For the text-containing cell, return its midpoint in (x, y) coordinate format. 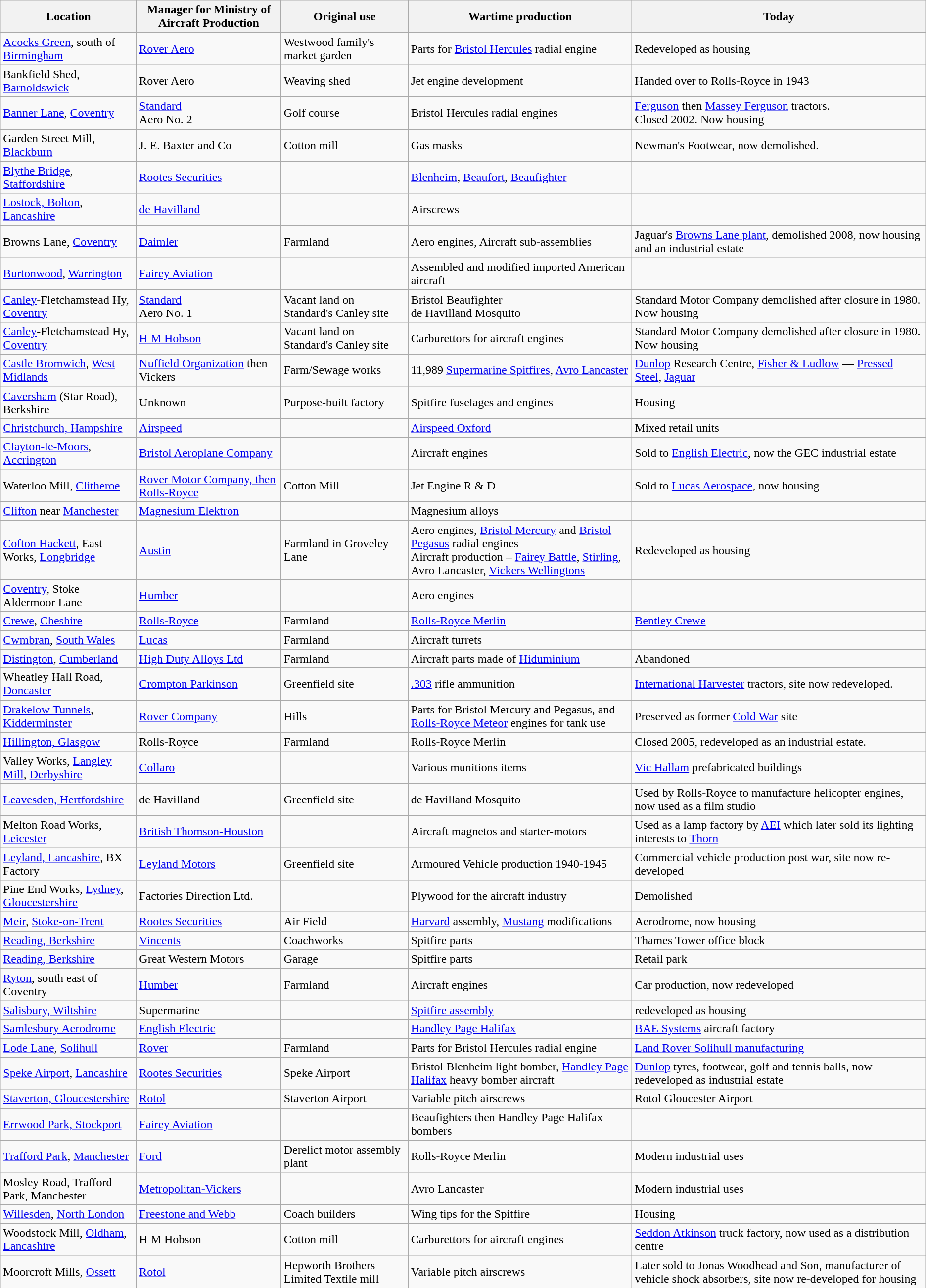
Coventry, Stoke Aldermoor Lane (68, 595)
Assembled and modified imported American aircraft (520, 274)
Sold to English Electric, now the GEC industrial estate (779, 454)
Bristol Blenheim light bomber, Handley Page Halifax heavy bomber aircraft (520, 1073)
Gas masks (520, 145)
Beaufighters then Handley Page Halifax bombers (520, 1124)
Aircraft parts made of Hiduminium (520, 659)
Mosley Road, Trafford Park, Manchester (68, 1189)
Hepworth Brothers Limited Textile mill (344, 1272)
Wing tips for the Spitfire (520, 1214)
Retail park (779, 959)
Caversham (Star Road), Berkshire (68, 402)
Daimler (209, 241)
Leyland, Lancashire, BX Factory (68, 863)
Bristol Aeroplane Company (209, 454)
Great Western Motors (209, 959)
Airscrews (520, 210)
Clayton-le-Moors, Accrington (68, 454)
Aero engines, Bristol Mercury and Bristol Pegasus radial enginesAircraft production – Fairey Battle, Stirling, Avro Lancaster, Vickers Wellingtons (520, 550)
Distington, Cumberland (68, 659)
Newman's Footwear, now demolished. (779, 145)
Cofton Hackett, East Works, Longbridge (68, 550)
Harvard assembly, Mustang modifications (520, 922)
Hillington, Glasgow (68, 742)
Airspeed (209, 428)
Land Rover Solihull manufacturing (779, 1048)
Crompton Parkinson (209, 684)
Clifton near Manchester (68, 511)
Used by Rolls-Royce to manufacture helicopter engines, now used as a film studio (779, 799)
Speke Airport (344, 1073)
Aerodrome, now housing (779, 922)
StandardAero No. 1 (209, 306)
Avro Lancaster (520, 1189)
English Electric (209, 1029)
Magnesium alloys (520, 511)
Willesden, North London (68, 1214)
Various munitions items (520, 767)
Trafford Park, Manchester (68, 1156)
Handed over to Rolls-Royce in 1943 (779, 81)
Bankfield Shed, Barnoldswick (68, 81)
Mixed retail units (779, 428)
Westwood family's market garden (344, 48)
Farm/Sewage works (344, 370)
Used as a lamp factory by AEI which later sold its lighting interests to Thorn (779, 832)
Coachworks (344, 940)
Factories Direction Ltd. (209, 896)
Burtonwood, Warrington (68, 274)
J. E. Baxter and Co (209, 145)
Demolished (779, 896)
Vincents (209, 940)
Wartime production (520, 17)
Moorcroft Mills, Ossett (68, 1272)
Derelict motor assembly plant (344, 1156)
Manager for Ministry of Aircraft Production (209, 17)
Bristol Hercules radial engines (520, 113)
Melton Road Works, Leicester (68, 832)
StandardAero No. 2 (209, 113)
Aircraft turrets (520, 640)
Pine End Works, Lydney, Gloucestershire (68, 896)
Valley Works, Langley Mill, Derbyshire (68, 767)
Later sold to Jonas Woodhead and Son, manufacturer of vehicle shock absorbers, site now re-developed for housing (779, 1272)
Leyland Motors (209, 863)
Waterloo Mill, Clitheroe (68, 486)
Jet engine development (520, 81)
Aero engines, Aircraft sub-assemblies (520, 241)
BAE Systems aircraft factory (779, 1029)
Aircraft magnetos and starter-motors (520, 832)
Austin (209, 550)
Blythe Bridge, Staffordshire (68, 177)
High Duty Alloys Ltd (209, 659)
Rover (209, 1048)
Bristol Beaufighterde Havilland Mosquito (520, 306)
Spitfire fuselages and engines (520, 402)
Thames Tower office block (779, 940)
Rover Company (209, 716)
Jet Engine R & D (520, 486)
Vic Hallam prefabricated buildings (779, 767)
Staverton, Gloucestershire (68, 1099)
Unknown (209, 402)
Dunlop Research Centre, Fisher & Ludlow — Pressed Steel, Jaguar (779, 370)
Crewe, Cheshire (68, 621)
Weaving shed (344, 81)
Garage (344, 959)
Browns Lane, Coventry (68, 241)
Castle Bromwich, West Midlands (68, 370)
Lode Lane, Solihull (68, 1048)
Woodstock Mill, Oldham, Lancashire (68, 1239)
Preserved as former Cold War site (779, 716)
Handley Page Halifax (520, 1029)
Freestone and Webb (209, 1214)
Jaguar's Browns Lane plant, demolished 2008, now housing and an industrial estate (779, 241)
Rover Motor Company, then Rolls-Royce (209, 486)
redeveloped as housing (779, 1010)
Ford (209, 1156)
Ferguson then Massey Ferguson tractors.Closed 2002. Now housing (779, 113)
Speke Airport, Lancashire (68, 1073)
Golf course (344, 113)
Sold to Lucas Aerospace, now housing (779, 486)
Banner Lane, Coventry (68, 113)
Air Field (344, 922)
Staverton Airport (344, 1099)
Location (68, 17)
Car production, now redeveloped (779, 985)
Purpose-built factory (344, 402)
11,989 Supermarine Spitfires, Avro Lancaster (520, 370)
Wheatley Hall Road, Doncaster (68, 684)
Leavesden, Hertfordshire (68, 799)
Closed 2005, redeveloped as an industrial estate. (779, 742)
International Harvester tractors, site now redeveloped. (779, 684)
Today (779, 17)
Lostock, Bolton, Lancashire (68, 210)
Abandoned (779, 659)
.303 rifle ammunition (520, 684)
de Havilland Mosquito (520, 799)
Christchurch, Hampshire (68, 428)
Drakelow Tunnels, Kidderminster (68, 716)
Armoured Vehicle production 1940-1945 (520, 863)
Collaro (209, 767)
Meir, Stoke-on-Trent (68, 922)
Nuffield Organization then Vickers (209, 370)
Magnesium Elektron (209, 511)
Commercial vehicle production post war, site now re-developed (779, 863)
Cwmbran, South Wales (68, 640)
Blenheim, Beaufort, Beaufighter (520, 177)
Metropolitan-Vickers (209, 1189)
Garden Street Mill, Blackburn (68, 145)
Hills (344, 716)
Original use (344, 17)
Coach builders (344, 1214)
Bentley Crewe (779, 621)
Acocks Green, south of Birmingham (68, 48)
Plywood for the aircraft industry (520, 896)
Samlesbury Aerodrome (68, 1029)
Supermarine (209, 1010)
Cotton Mill (344, 486)
Aero engines (520, 595)
Lucas (209, 640)
Parts for Bristol Mercury and Pegasus, and Rolls-Royce Meteor engines for tank use (520, 716)
Rotol Gloucester Airport (779, 1099)
Salisbury, Wiltshire (68, 1010)
Dunlop tyres, footwear, golf and tennis balls, now redeveloped as industrial estate (779, 1073)
Seddon Atkinson truck factory, now used as a distribution centre (779, 1239)
Spitfire assembly (520, 1010)
British Thomson-Houston (209, 832)
Errwood Park, Stockport (68, 1124)
Airspeed Oxford (520, 428)
Farmland in Groveley Lane (344, 550)
Ryton, south east of Coventry (68, 985)
